For the text-containing cell, return its midpoint in (x, y) coordinate format. 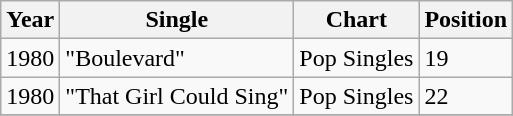
22 (466, 96)
Chart (356, 20)
Position (466, 20)
Single (177, 20)
"That Girl Could Sing" (177, 96)
"Boulevard" (177, 58)
19 (466, 58)
Year (30, 20)
